From the cell containing the given text, extract its center point as [x, y] coordinate. 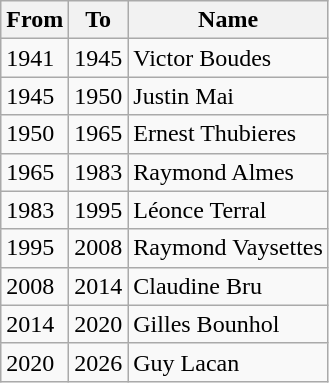
Gilles Bounhol [228, 324]
2026 [98, 362]
Claudine Bru [228, 286]
Guy Lacan [228, 362]
Victor Boudes [228, 58]
Justin Mai [228, 96]
From [35, 20]
Name [228, 20]
Raymond Almes [228, 172]
To [98, 20]
1941 [35, 58]
Raymond Vaysettes [228, 248]
Léonce Terral [228, 210]
Ernest Thubieres [228, 134]
